Pinpoint the cell where the given text exists, returning its [X, Y] midpoint coordinate. 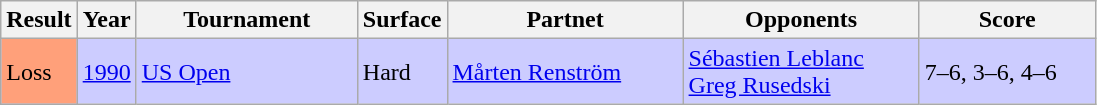
Year [106, 20]
1990 [106, 72]
Result [39, 20]
Surface [402, 20]
Hard [402, 72]
Mårten Renström [565, 72]
Tournament [246, 20]
Partnet [565, 20]
US Open [246, 72]
Sébastien Leblanc Greg Rusedski [801, 72]
7–6, 3–6, 4–6 [1007, 72]
Opponents [801, 20]
Score [1007, 20]
Loss [39, 72]
